Capture the cell that displays the provided text and extract its (x, y) central coordinate. 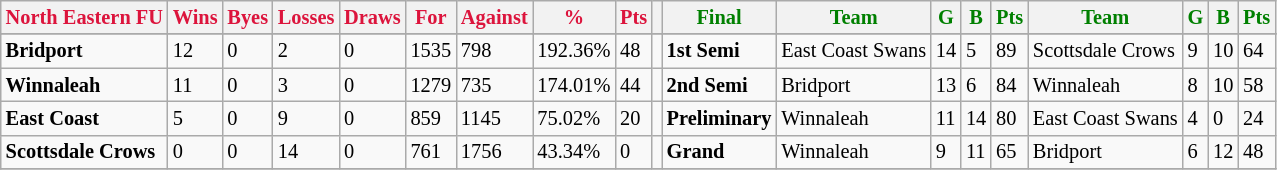
58 (1256, 85)
80 (1010, 118)
Draws (372, 17)
174.01% (574, 85)
8 (1196, 85)
24 (1256, 118)
North Eastern FU (84, 17)
% (574, 17)
89 (1010, 51)
1145 (494, 118)
43.34% (574, 152)
13 (946, 85)
Final (720, 17)
Wins (196, 17)
Losses (306, 17)
735 (494, 85)
761 (431, 152)
75.02% (574, 118)
3 (306, 85)
2nd Semi (720, 85)
192.36% (574, 51)
20 (634, 118)
Byes (247, 17)
859 (431, 118)
Against (494, 17)
1756 (494, 152)
2 (306, 51)
1535 (431, 51)
Preliminary (720, 118)
44 (634, 85)
64 (1256, 51)
84 (1010, 85)
For (431, 17)
1279 (431, 85)
Grand (720, 152)
798 (494, 51)
4 (1196, 118)
65 (1010, 152)
1st Semi (720, 51)
East Coast (84, 118)
